Determine the (X, Y) coordinate at the center of the cell enclosing the given text.  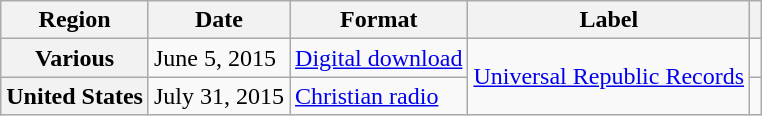
Label (609, 20)
Various (75, 58)
Format (379, 20)
Universal Republic Records (609, 77)
Region (75, 20)
July 31, 2015 (218, 96)
Date (218, 20)
June 5, 2015 (218, 58)
United States (75, 96)
Digital download (379, 58)
Christian radio (379, 96)
